Locate the cell with the specified text and output its [x, y] center coordinate. 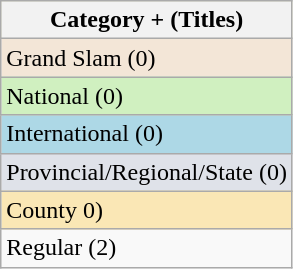
National (0) [147, 96]
Provincial/Regional/State (0) [147, 172]
Category + (Titles) [147, 20]
Regular (2) [147, 248]
International (0) [147, 134]
Grand Slam (0) [147, 58]
County 0) [147, 210]
